Pinpoint the cell where the given text exists, returning its (x, y) midpoint coordinate. 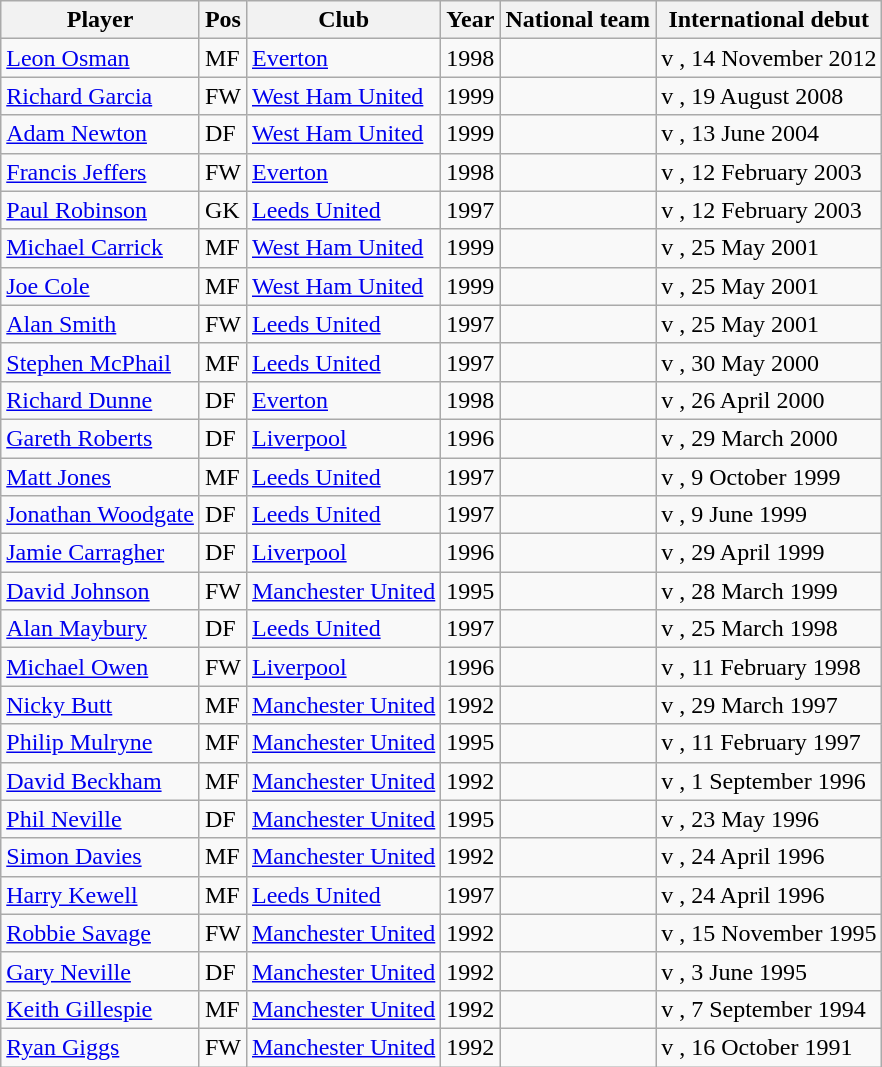
Pos (222, 20)
Gary Neville (100, 971)
Simon Davies (100, 857)
v , 15 November 1995 (769, 933)
Robbie Savage (100, 933)
National team (578, 20)
Alan Maybury (100, 629)
v , 28 March 1999 (769, 591)
Alan Smith (100, 324)
Joe Cole (100, 286)
v , 29 March 1997 (769, 705)
v , 29 March 2000 (769, 438)
Harry Kewell (100, 895)
GK (222, 210)
v , 13 June 2004 (769, 134)
Philip Mulryne (100, 743)
v , 19 August 2008 (769, 96)
Club (343, 20)
v , 29 April 1999 (769, 553)
Jonathan Woodgate (100, 515)
Richard Garcia (100, 96)
v , 7 September 1994 (769, 1009)
Jamie Carragher (100, 553)
International debut (769, 20)
Paul Robinson (100, 210)
v , 23 May 1996 (769, 819)
v , 3 June 1995 (769, 971)
Richard Dunne (100, 400)
Keith Gillespie (100, 1009)
Michael Carrick (100, 248)
Player (100, 20)
Ryan Giggs (100, 1047)
Nicky Butt (100, 705)
David Beckham (100, 781)
v , 9 October 1999 (769, 477)
v , 14 November 2012 (769, 58)
Leon Osman (100, 58)
Francis Jeffers (100, 172)
v , 1 September 1996 (769, 781)
v , 26 April 2000 (769, 400)
v , 11 February 1998 (769, 667)
v , 25 March 1998 (769, 629)
Stephen McPhail (100, 362)
v , 9 June 1999 (769, 515)
Gareth Roberts (100, 438)
v , 11 February 1997 (769, 743)
Year (470, 20)
Adam Newton (100, 134)
Matt Jones (100, 477)
v , 30 May 2000 (769, 362)
Phil Neville (100, 819)
David Johnson (100, 591)
v , 16 October 1991 (769, 1047)
Michael Owen (100, 667)
